Detect which cell encompasses the target text, then output its (x, y) center coordinate. 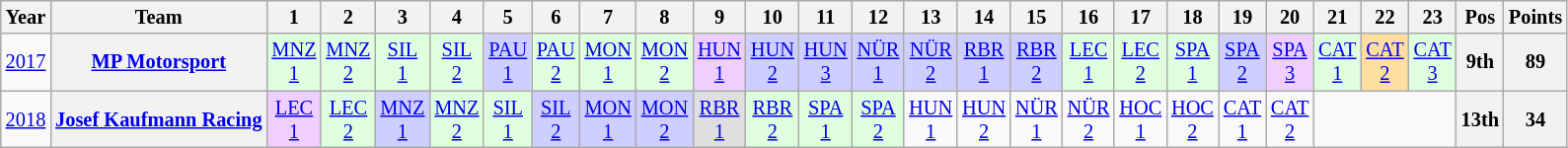
7 (608, 17)
9th (1480, 62)
21 (1337, 17)
20 (1290, 17)
3 (403, 17)
4 (456, 17)
MP Motorsport (158, 62)
SPA3 (1290, 62)
6 (557, 17)
34 (1535, 119)
9 (719, 17)
19 (1242, 17)
18 (1192, 17)
12 (878, 17)
14 (984, 17)
PAU1 (507, 62)
PAU2 (557, 62)
Josef Kaufmann Racing (158, 119)
5 (507, 17)
13 (931, 17)
2017 (26, 62)
10 (773, 17)
17 (1141, 17)
23 (1433, 17)
1 (294, 17)
89 (1535, 62)
Team (158, 17)
HUN3 (826, 62)
8 (665, 17)
11 (826, 17)
16 (1089, 17)
CAT3 (1433, 62)
2 (347, 17)
15 (1036, 17)
13th (1480, 119)
2018 (26, 119)
Pos (1480, 17)
HOC2 (1192, 119)
Year (26, 17)
22 (1384, 17)
Points (1535, 17)
HOC1 (1141, 119)
